From the cell containing the given text, extract its center point as (X, Y) coordinate. 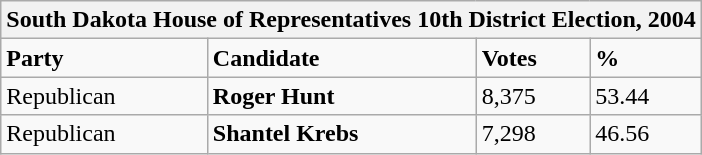
South Dakota House of Representatives 10th District Election, 2004 (352, 20)
8,375 (533, 96)
Roger Hunt (342, 96)
53.44 (646, 96)
Party (104, 58)
% (646, 58)
7,298 (533, 134)
Candidate (342, 58)
Votes (533, 58)
46.56 (646, 134)
Shantel Krebs (342, 134)
